Find where the given text appears and provide that cell's center as (x, y) coordinate. 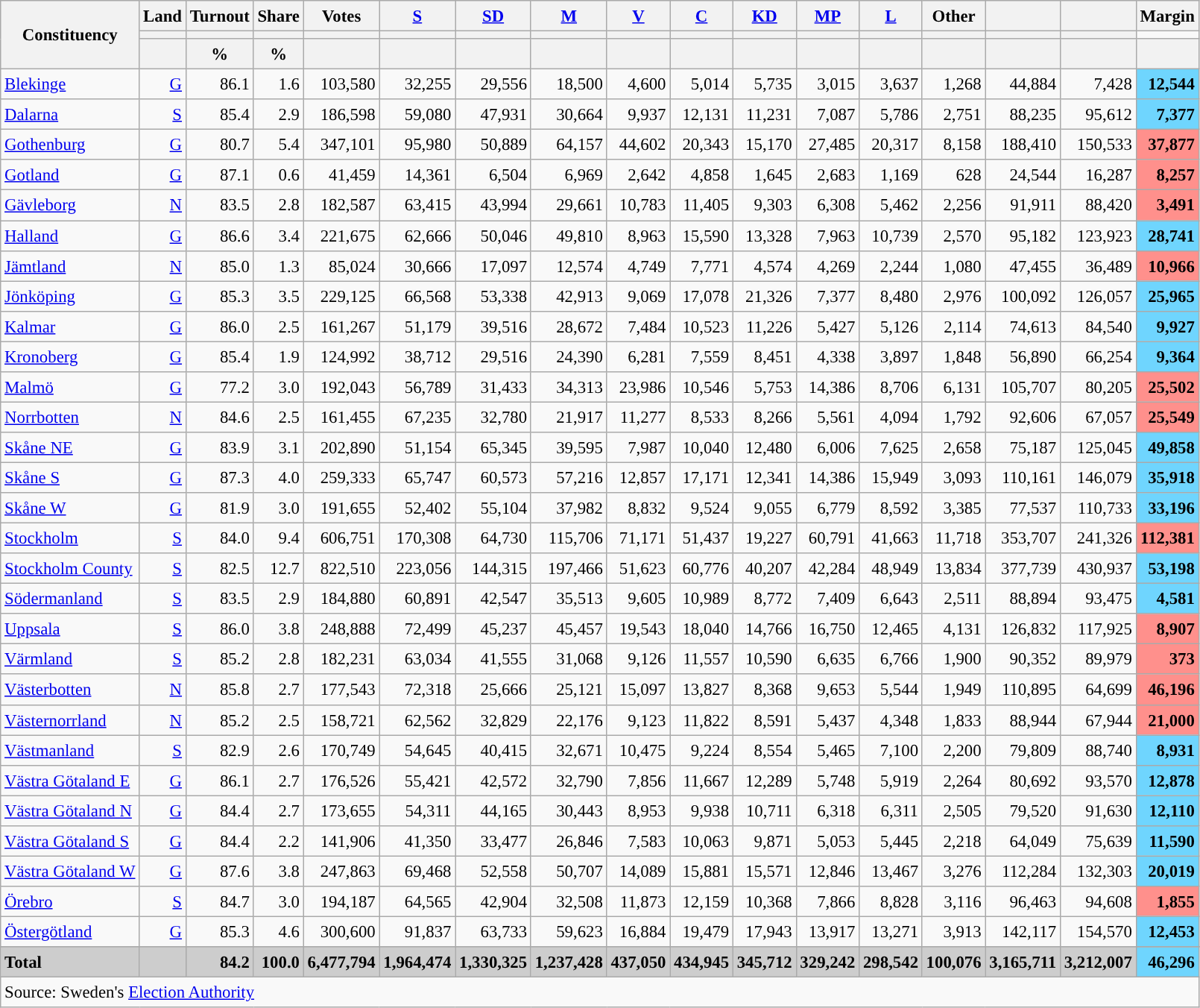
5,014 (702, 85)
126,057 (1098, 297)
67,057 (1098, 418)
38,712 (417, 356)
30,666 (417, 265)
60,776 (702, 568)
22,176 (569, 720)
6,504 (493, 174)
5,561 (827, 418)
197,466 (569, 568)
8,828 (891, 902)
24,390 (569, 356)
37,982 (569, 508)
49,858 (1167, 447)
62,666 (417, 236)
1,855 (1167, 902)
6,318 (827, 811)
64,730 (493, 538)
184,880 (341, 599)
8,554 (765, 750)
19,479 (702, 932)
12,131 (702, 115)
13,827 (702, 690)
154,570 (1098, 932)
29,556 (493, 85)
40,415 (493, 750)
79,520 (1023, 811)
75,639 (1098, 841)
12,159 (702, 902)
44,165 (493, 811)
80,692 (1023, 780)
628 (954, 174)
9,126 (638, 659)
Södermanland (70, 599)
32,780 (493, 418)
41,663 (891, 538)
1.6 (279, 85)
Land (162, 16)
5,445 (891, 841)
7,100 (891, 750)
Stockholm (70, 538)
63,733 (493, 932)
75,187 (1023, 447)
60,791 (827, 538)
34,313 (569, 388)
Skåne S (70, 477)
32,255 (417, 85)
170,749 (341, 750)
7,484 (638, 327)
8,772 (765, 599)
8,907 (1167, 629)
6,635 (827, 659)
2.6 (279, 750)
12.7 (279, 568)
11,667 (702, 780)
3,913 (954, 932)
35,513 (569, 599)
5,748 (827, 780)
44,602 (638, 145)
L (891, 16)
9,605 (638, 599)
5,126 (891, 327)
5,919 (891, 780)
0.6 (279, 174)
2,511 (954, 599)
72,499 (417, 629)
8,533 (702, 418)
3,491 (1167, 206)
89,979 (1098, 659)
8,257 (1167, 174)
67,235 (417, 418)
20,317 (891, 145)
12,544 (1167, 85)
9,871 (765, 841)
80,205 (1098, 388)
Västra Götaland W (70, 871)
1,237,428 (569, 962)
4,574 (765, 265)
12,857 (638, 477)
43,994 (493, 206)
88,740 (1098, 750)
12,110 (1167, 811)
7,559 (702, 356)
12,341 (765, 477)
103,580 (341, 85)
Source: Sweden's Election Authority (599, 993)
35,918 (1167, 477)
Votes (341, 16)
66,568 (417, 297)
59,623 (569, 932)
27,485 (827, 145)
2,218 (954, 841)
65,345 (493, 447)
52,558 (493, 871)
123,923 (1098, 236)
10,711 (765, 811)
Gotland (70, 174)
7,583 (638, 841)
60,573 (493, 477)
9,524 (702, 508)
9.4 (279, 538)
94,608 (1098, 902)
377,739 (1023, 568)
42,284 (827, 568)
15,097 (638, 690)
Norrbotten (70, 418)
56,789 (417, 388)
9,303 (765, 206)
49,810 (569, 236)
13,834 (954, 568)
30,443 (569, 811)
9,927 (1167, 327)
6,477,794 (341, 962)
82.5 (219, 568)
Share (279, 16)
3,015 (827, 85)
M (569, 16)
13,467 (891, 871)
12,289 (765, 780)
14,361 (417, 174)
40,207 (765, 568)
11,590 (1167, 841)
170,308 (417, 538)
5,753 (765, 388)
16,750 (827, 629)
13,917 (827, 932)
Constituency (70, 35)
7,963 (827, 236)
37,877 (1167, 145)
52,402 (417, 508)
1,645 (765, 174)
32,829 (493, 720)
12,480 (765, 447)
241,326 (1098, 538)
87.6 (219, 871)
95,612 (1098, 115)
3,637 (891, 85)
6,779 (827, 508)
93,570 (1098, 780)
186,598 (341, 115)
110,733 (1098, 508)
182,231 (341, 659)
2,505 (954, 811)
10,368 (765, 902)
8,368 (765, 690)
82.9 (219, 750)
85.0 (219, 265)
1,964,474 (417, 962)
158,721 (341, 720)
21,917 (569, 418)
4,338 (827, 356)
4,581 (1167, 599)
33,196 (1167, 508)
353,707 (1023, 538)
7,087 (827, 115)
3,212,007 (1098, 962)
1.3 (279, 265)
26,846 (569, 841)
84.7 (219, 902)
2,976 (954, 297)
Stockholm County (70, 568)
18,040 (702, 629)
29,516 (493, 356)
86.6 (219, 236)
51,154 (417, 447)
88,944 (1023, 720)
17,171 (702, 477)
24,544 (1023, 174)
2,658 (954, 447)
2,683 (827, 174)
14,766 (765, 629)
42,904 (493, 902)
112,284 (1023, 871)
7,987 (638, 447)
64,049 (1023, 841)
12,846 (827, 871)
47,931 (493, 115)
6,131 (954, 388)
Turnout (219, 16)
17,078 (702, 297)
Kronoberg (70, 356)
Östergötland (70, 932)
229,125 (341, 297)
1,792 (954, 418)
5,735 (765, 85)
10,989 (702, 599)
50,707 (569, 871)
100,092 (1023, 297)
91,837 (417, 932)
21,000 (1167, 720)
KD (765, 16)
17,943 (765, 932)
77.2 (219, 388)
4,749 (638, 265)
248,888 (341, 629)
12,453 (1167, 932)
50,046 (493, 236)
91,911 (1023, 206)
2,114 (954, 327)
8,832 (638, 508)
5,427 (827, 327)
79,809 (1023, 750)
176,526 (341, 780)
67,944 (1098, 720)
4,131 (954, 629)
126,832 (1023, 629)
373 (1167, 659)
41,459 (341, 174)
3,116 (954, 902)
32,790 (569, 780)
11,557 (702, 659)
110,161 (1023, 477)
15,881 (702, 871)
SD (493, 16)
50,889 (493, 145)
51,623 (638, 568)
45,457 (569, 629)
10,590 (765, 659)
4,348 (891, 720)
25,666 (493, 690)
64,699 (1098, 690)
11,226 (765, 327)
54,311 (417, 811)
54,645 (417, 750)
6,308 (827, 206)
173,655 (341, 811)
11,873 (638, 902)
31,068 (569, 659)
63,415 (417, 206)
Margin (1167, 16)
60,891 (417, 599)
7,771 (702, 265)
92,606 (1023, 418)
2.2 (279, 841)
23,986 (638, 388)
8,480 (891, 297)
3.4 (279, 236)
Malmö (70, 388)
6,311 (891, 811)
Jönköping (70, 297)
84.0 (219, 538)
6,969 (569, 174)
10,966 (1167, 265)
8,953 (638, 811)
17,097 (493, 265)
5,462 (891, 206)
48,949 (891, 568)
66,254 (1098, 356)
11,718 (954, 538)
1,900 (954, 659)
141,906 (341, 841)
2,200 (954, 750)
Kalmar (70, 327)
6,006 (827, 447)
8,963 (638, 236)
1.9 (279, 356)
39,516 (493, 327)
84.2 (219, 962)
Total (70, 962)
124,992 (341, 356)
25,965 (1167, 297)
161,455 (341, 418)
9,653 (827, 690)
2,264 (954, 780)
83.9 (219, 447)
11,405 (702, 206)
9,364 (1167, 356)
16,287 (1098, 174)
Värmland (70, 659)
345,712 (765, 962)
8,266 (765, 418)
10,739 (891, 236)
12,574 (569, 265)
91,630 (1098, 811)
7,625 (891, 447)
Uppsala (70, 629)
9,123 (638, 720)
90,352 (1023, 659)
85,024 (341, 265)
2,256 (954, 206)
20,343 (702, 145)
192,043 (341, 388)
29,661 (569, 206)
1,949 (954, 690)
21,326 (765, 297)
Other (954, 16)
9,937 (638, 115)
32,671 (569, 750)
194,187 (341, 902)
16,884 (638, 932)
59,080 (417, 115)
64,157 (569, 145)
13,271 (891, 932)
2,570 (954, 236)
46,296 (1167, 962)
10,475 (638, 750)
74,613 (1023, 327)
2,244 (891, 265)
144,315 (493, 568)
10,063 (702, 841)
12,465 (891, 629)
4.0 (279, 477)
11,822 (702, 720)
298,542 (891, 962)
42,572 (493, 780)
10,040 (702, 447)
434,945 (702, 962)
15,949 (891, 477)
33,477 (493, 841)
4.6 (279, 932)
11,277 (638, 418)
V (638, 16)
96,463 (1023, 902)
95,980 (417, 145)
41,350 (417, 841)
142,117 (1023, 932)
6,643 (891, 599)
223,056 (417, 568)
19,543 (638, 629)
191,655 (341, 508)
177,543 (341, 690)
105,707 (1023, 388)
88,235 (1023, 115)
8,591 (765, 720)
4,094 (891, 418)
117,925 (1098, 629)
93,475 (1098, 599)
87.3 (219, 477)
32,508 (569, 902)
5,437 (827, 720)
81.9 (219, 508)
53,198 (1167, 568)
6,281 (638, 356)
300,600 (341, 932)
100,076 (954, 962)
132,303 (1098, 871)
88,420 (1098, 206)
53,338 (493, 297)
7,856 (638, 780)
63,034 (417, 659)
146,079 (1098, 477)
3.5 (279, 297)
47,455 (1023, 265)
9,055 (765, 508)
115,706 (569, 538)
45,237 (493, 629)
65,747 (417, 477)
110,895 (1023, 690)
1,330,325 (493, 962)
4,858 (702, 174)
7,428 (1098, 85)
15,170 (765, 145)
5,544 (891, 690)
430,937 (1098, 568)
188,410 (1023, 145)
Blekinge (70, 85)
84.6 (219, 418)
5,053 (827, 841)
51,437 (702, 538)
71,171 (638, 538)
46,196 (1167, 690)
247,863 (341, 871)
56,890 (1023, 356)
Västmanland (70, 750)
10,783 (638, 206)
69,468 (417, 871)
15,571 (765, 871)
4,269 (827, 265)
3.1 (279, 447)
42,913 (569, 297)
4,600 (638, 85)
Västerbotten (70, 690)
42,547 (493, 599)
64,565 (417, 902)
150,533 (1098, 145)
25,549 (1167, 418)
Västra Götaland E (70, 780)
9,069 (638, 297)
5,465 (827, 750)
80.7 (219, 145)
Västernorrland (70, 720)
84,540 (1098, 327)
606,751 (341, 538)
347,101 (341, 145)
85.8 (219, 690)
Gothenburg (70, 145)
55,421 (417, 780)
3,093 (954, 477)
41,555 (493, 659)
9,938 (702, 811)
95,182 (1023, 236)
36,489 (1098, 265)
15,590 (702, 236)
20,019 (1167, 871)
28,741 (1167, 236)
Halland (70, 236)
1,833 (954, 720)
72,318 (417, 690)
Gävleborg (70, 206)
Jämtland (70, 265)
13,328 (765, 236)
8,158 (954, 145)
31,433 (493, 388)
6,766 (891, 659)
18,500 (569, 85)
Skåne W (70, 508)
5,786 (891, 115)
Dalarna (70, 115)
1,080 (954, 265)
Västra Götaland N (70, 811)
8,592 (891, 508)
112,381 (1167, 538)
25,502 (1167, 388)
8,706 (891, 388)
9,224 (702, 750)
62,562 (417, 720)
1,169 (891, 174)
2,751 (954, 115)
202,890 (341, 447)
3,385 (954, 508)
44,884 (1023, 85)
437,050 (638, 962)
10,523 (702, 327)
161,267 (341, 327)
7,409 (827, 599)
182,587 (341, 206)
3,276 (954, 871)
14,089 (638, 871)
88,894 (1023, 599)
1,268 (954, 85)
Skåne NE (70, 447)
Västra Götaland S (70, 841)
77,537 (1023, 508)
11,231 (765, 115)
259,333 (341, 477)
2,642 (638, 174)
19,227 (765, 538)
30,664 (569, 115)
57,216 (569, 477)
221,675 (341, 236)
28,672 (569, 327)
3,165,711 (1023, 962)
5.4 (279, 145)
8,451 (765, 356)
10,546 (702, 388)
125,045 (1098, 447)
100.0 (279, 962)
25,121 (569, 690)
55,104 (493, 508)
1,848 (954, 356)
39,595 (569, 447)
3,897 (891, 356)
87.1 (219, 174)
MP (827, 16)
C (702, 16)
822,510 (341, 568)
329,242 (827, 962)
51,179 (417, 327)
Örebro (70, 902)
12,878 (1167, 780)
8,931 (1167, 750)
7,866 (827, 902)
